Find where the given text appears and provide that cell's center as (X, Y) coordinate. 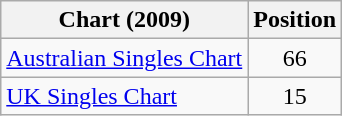
Chart (2009) (124, 20)
66 (295, 58)
Australian Singles Chart (124, 58)
15 (295, 96)
Position (295, 20)
UK Singles Chart (124, 96)
